Output the (X, Y) coordinate of the center of the cell containing the given text.  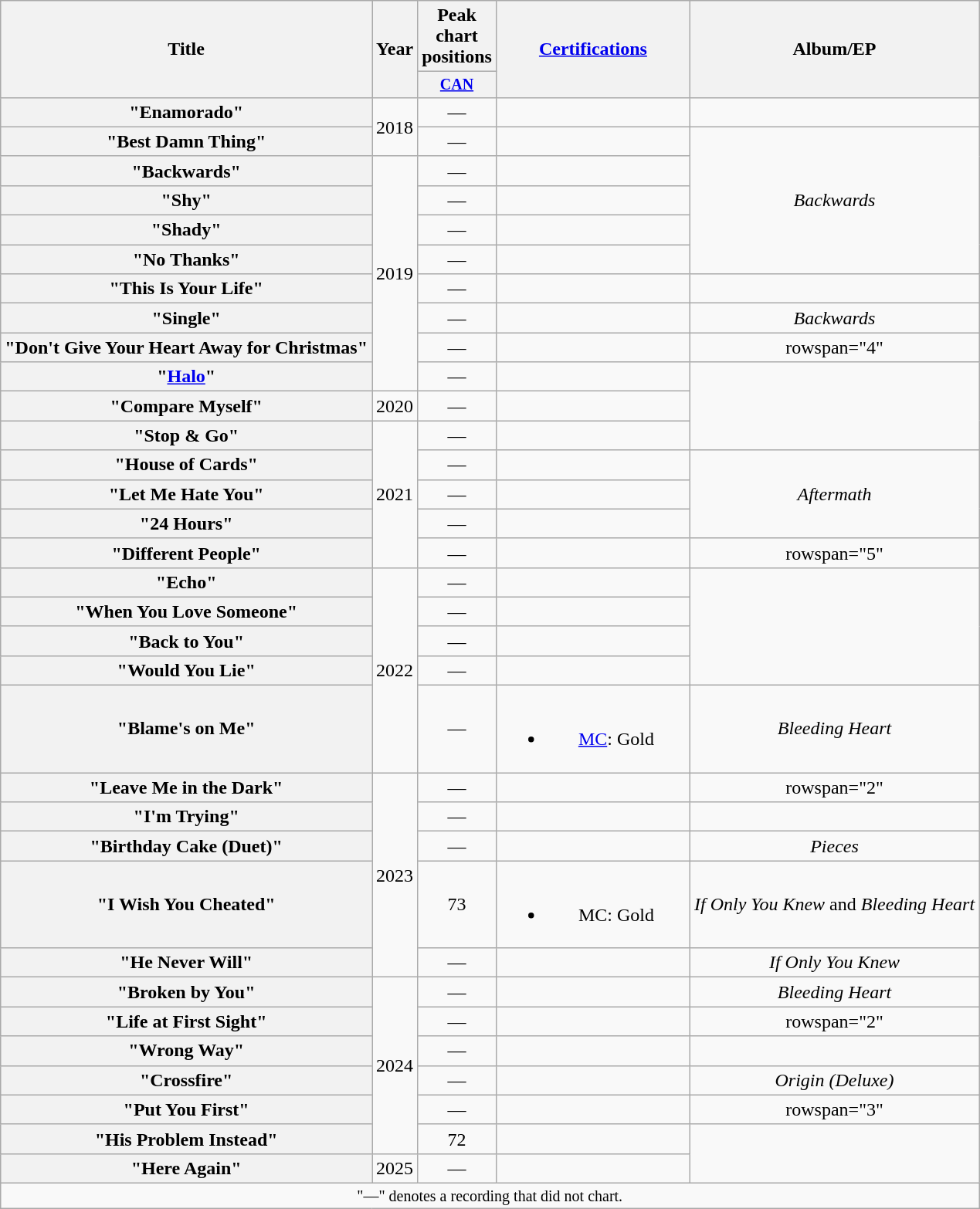
"Echo" (187, 582)
rowspan="3" (834, 1109)
Year (395, 49)
"Crossfire" (187, 1080)
"This Is Your Life" (187, 289)
2024 (395, 1065)
73 (457, 905)
Peak chart positions (457, 36)
CAN (457, 85)
"24 Hours" (187, 523)
"Wrong Way" (187, 1051)
"Back to You" (187, 641)
"Halo" (187, 377)
"Stop & Go" (187, 435)
Certifications (593, 49)
"I Wish You Cheated" (187, 905)
"Broken by You" (187, 992)
2022 (395, 670)
"I'm Trying" (187, 817)
2020 (395, 406)
"No Thanks" (187, 259)
Album/EP (834, 49)
Pieces (834, 846)
"Don't Give Your Heart Away for Christmas" (187, 347)
Title (187, 49)
"His Problem Instead" (187, 1139)
2019 (395, 273)
Aftermath (834, 494)
If Only You Knew and Bleeding Heart (834, 905)
"Compare Myself" (187, 406)
rowspan="4" (834, 347)
2023 (395, 875)
"Shady" (187, 230)
72 (457, 1139)
"Leave Me in the Dark" (187, 787)
"He Never Will" (187, 963)
"Enamorado" (187, 112)
If Only You Knew (834, 963)
"When You Love Someone" (187, 611)
2018 (395, 127)
"Shy" (187, 200)
"Backwards" (187, 171)
"Put You First" (187, 1109)
"Here Again" (187, 1168)
"Would You Lie" (187, 670)
Origin (Deluxe) (834, 1080)
"Different People" (187, 553)
"House of Cards" (187, 465)
"Life at First Sight" (187, 1021)
2025 (395, 1168)
"Birthday Cake (Duet)" (187, 846)
2021 (395, 494)
"—" denotes a recording that did not chart. (490, 1195)
"Best Damn Thing" (187, 141)
rowspan="5" (834, 553)
"Let Me Hate You" (187, 494)
"Blame's on Me" (187, 729)
"Single" (187, 318)
